Return the (X, Y) coordinate for the center point of the cell that contains the specified text.  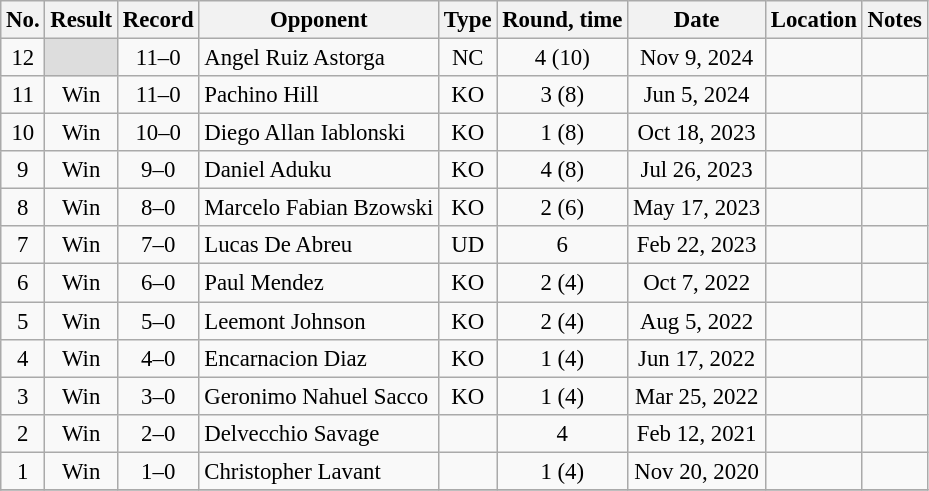
Christopher Lavant (319, 471)
3–0 (158, 396)
4–0 (158, 358)
Date (697, 20)
Jul 26, 2023 (697, 170)
9–0 (158, 170)
11 (23, 95)
Oct 18, 2023 (697, 133)
Nov 20, 2020 (697, 471)
Diego Allan Iablonski (319, 133)
7 (23, 245)
Daniel Aduku (319, 170)
5–0 (158, 321)
Encarnacion Diaz (319, 358)
Feb 12, 2021 (697, 433)
Geronimo Nahuel Sacco (319, 396)
Leemont Johnson (319, 321)
Type (468, 20)
8 (23, 208)
10–0 (158, 133)
6–0 (158, 283)
7–0 (158, 245)
Delvecchio Savage (319, 433)
Jun 17, 2022 (697, 358)
Record (158, 20)
9 (23, 170)
UD (468, 245)
Pachino Hill (319, 95)
Paul Mendez (319, 283)
Lucas De Abreu (319, 245)
Jun 5, 2024 (697, 95)
Oct 7, 2022 (697, 283)
1–0 (158, 471)
Opponent (319, 20)
3 (23, 396)
3 (8) (562, 95)
10 (23, 133)
12 (23, 58)
Angel Ruiz Astorga (319, 58)
Mar 25, 2022 (697, 396)
5 (23, 321)
4 (8) (562, 170)
4 (10) (562, 58)
NC (468, 58)
No. (23, 20)
2–0 (158, 433)
8–0 (158, 208)
2 (23, 433)
1 (8) (562, 133)
2 (6) (562, 208)
Round, time (562, 20)
May 17, 2023 (697, 208)
Result (82, 20)
Aug 5, 2022 (697, 321)
1 (23, 471)
Notes (894, 20)
Nov 9, 2024 (697, 58)
Feb 22, 2023 (697, 245)
Marcelo Fabian Bzowski (319, 208)
Location (814, 20)
